Determine the [x, y] coordinate at the center of the cell enclosing the given text.  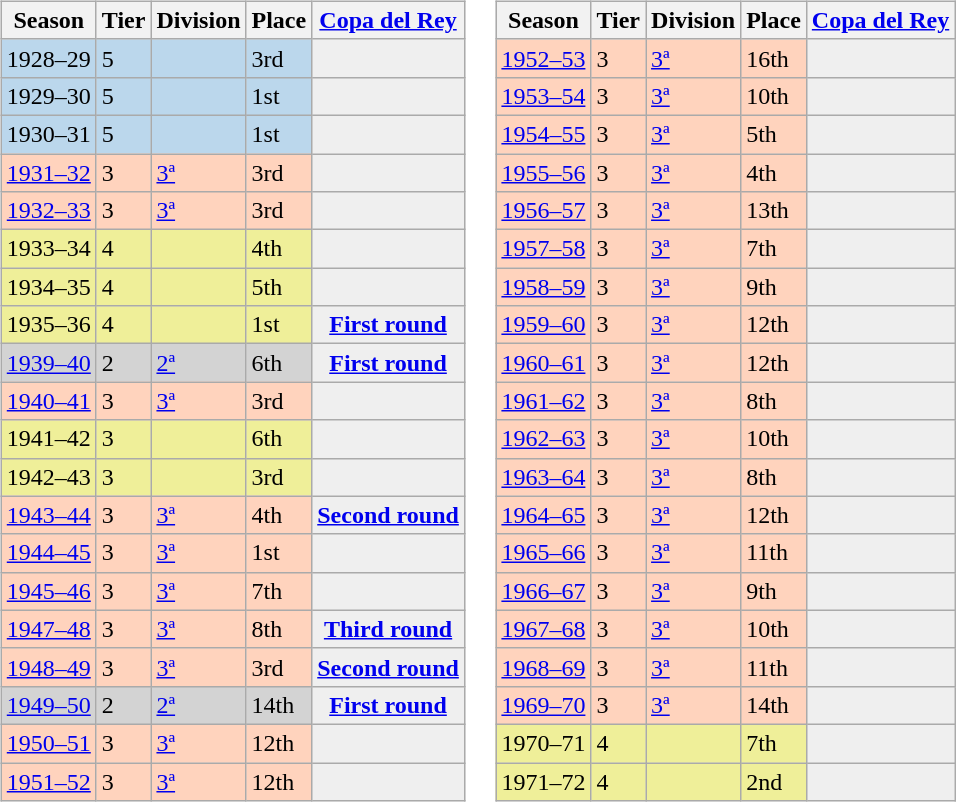
1939–40 [48, 363]
1970–71 [544, 743]
1963–64 [544, 477]
1931–32 [48, 173]
1964–65 [544, 515]
1971–72 [544, 781]
1956–57 [544, 211]
1958–59 [544, 287]
1930–31 [48, 134]
1954–55 [544, 134]
1928–29 [48, 58]
1961–62 [544, 401]
1952–53 [544, 58]
1932–33 [48, 211]
1929–30 [48, 96]
1943–44 [48, 515]
1935–36 [48, 325]
1968–69 [544, 667]
1965–66 [544, 553]
1959–60 [544, 325]
1944–45 [48, 553]
1962–63 [544, 439]
1966–67 [544, 591]
1934–35 [48, 287]
1957–58 [544, 249]
Third round [388, 629]
1950–51 [48, 743]
1960–61 [544, 363]
1948–49 [48, 667]
2nd [774, 781]
1940–41 [48, 401]
16th [774, 58]
1945–46 [48, 591]
13th [774, 211]
1949–50 [48, 705]
1942–43 [48, 477]
1953–54 [544, 96]
1941–42 [48, 439]
1967–68 [544, 629]
1951–52 [48, 781]
1955–56 [544, 173]
1947–48 [48, 629]
1933–34 [48, 249]
1969–70 [544, 705]
